Return the (x, y) coordinate for the center point of the cell that contains the specified text.  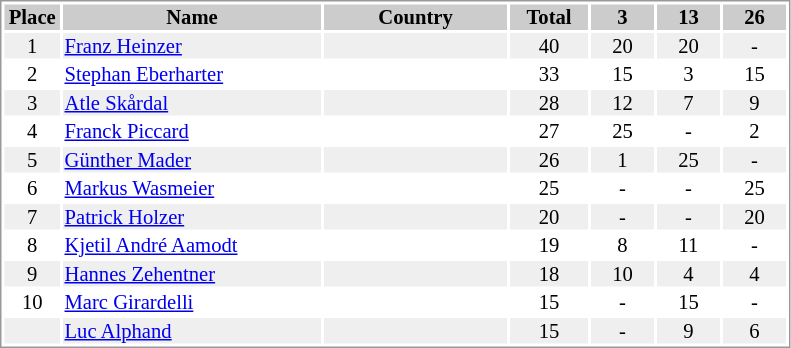
Patrick Holzer (192, 217)
Markus Wasmeier (192, 189)
18 (549, 274)
5 (32, 160)
11 (688, 245)
Country (416, 17)
40 (549, 46)
Luc Alphand (192, 331)
27 (549, 131)
Marc Girardelli (192, 303)
13 (688, 17)
33 (549, 75)
Günther Mader (192, 160)
Place (32, 17)
Name (192, 17)
Total (549, 17)
Hannes Zehentner (192, 274)
Stephan Eberharter (192, 75)
Franz Heinzer (192, 46)
Franck Piccard (192, 131)
Kjetil André Aamodt (192, 245)
28 (549, 103)
19 (549, 245)
Atle Skårdal (192, 103)
12 (622, 103)
